Search for the cell housing the specified text and yield its [x, y] center coordinate. 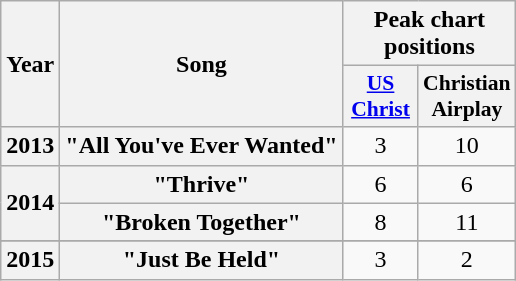
"Just Be Held" [202, 260]
US Christ [380, 96]
Year [30, 64]
Song [202, 64]
8 [380, 222]
10 [467, 146]
Peak chart positions [430, 34]
"All You've Ever Wanted" [202, 146]
"Thrive" [202, 184]
2014 [30, 203]
2013 [30, 146]
Christian Airplay [467, 96]
11 [467, 222]
2 [467, 260]
"Broken Together" [202, 222]
2015 [30, 260]
